For the text-containing cell, return its midpoint in [x, y] coordinate format. 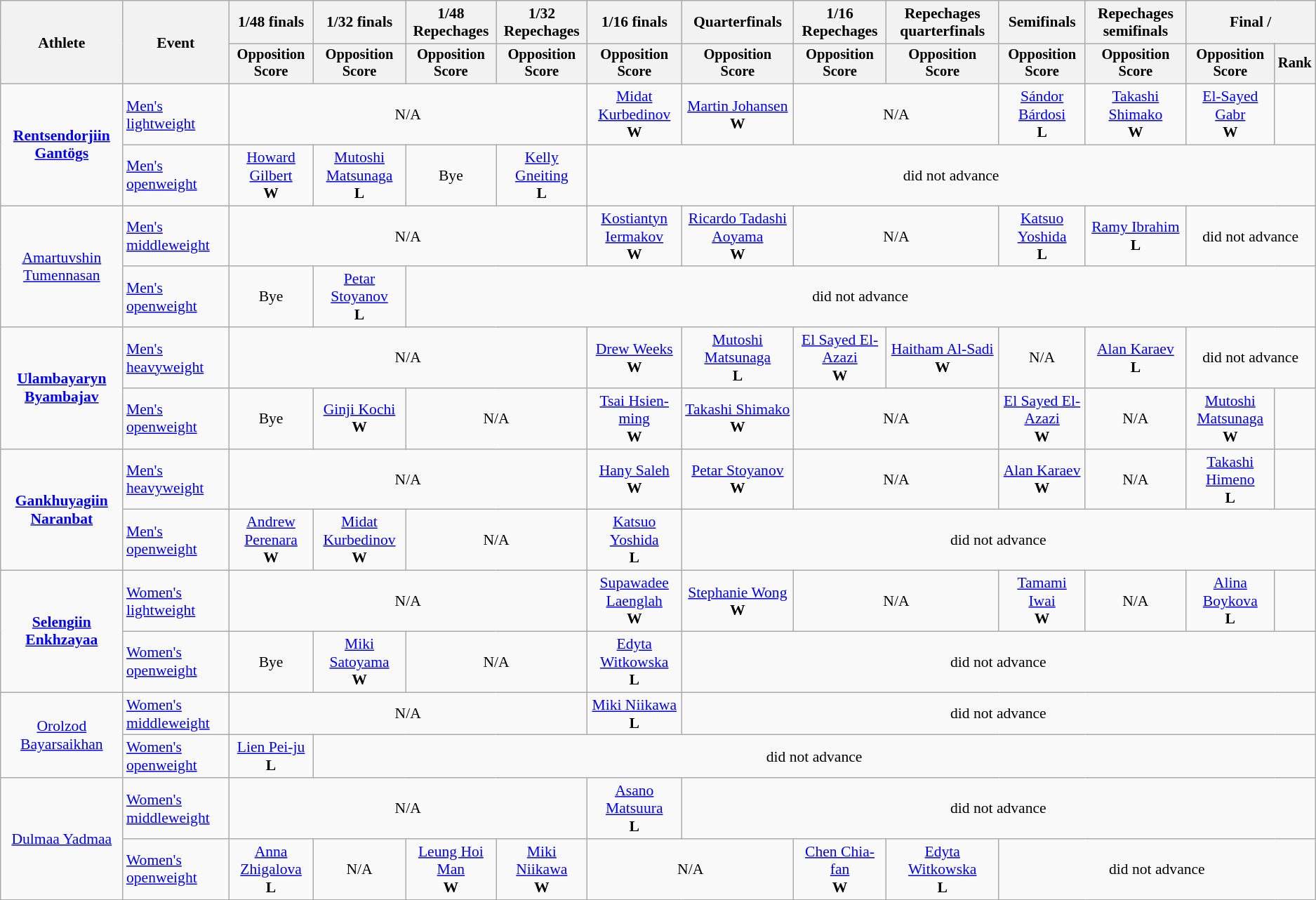
Martin JohansenW [738, 115]
Miki NiikawaL [634, 713]
Men's middleweight [175, 236]
1/16 Repechages [839, 22]
Anna ZhigalovaL [271, 869]
Alina BoykovaL [1230, 601]
Alan KaraevW [1042, 480]
Leung Hoi ManW [451, 869]
Miki NiikawaW [542, 869]
Repechages quarterfinals [942, 22]
Quarterfinals [738, 22]
Repechages semifinals [1136, 22]
Takashi HimenoL [1230, 480]
Athlete [62, 42]
El-Sayed GabrW [1230, 115]
Miki SatoyamaW [359, 663]
Drew WeeksW [634, 358]
Rank [1295, 64]
Haitham Al-SadiW [942, 358]
Alan KaraevL [1136, 358]
Mutoshi MatsunagaW [1230, 418]
Petar StoyanovL [359, 298]
Ramy IbrahimL [1136, 236]
Howard GilbertW [271, 176]
Gankhuyagiin Naranbat [62, 510]
Stephanie WongW [738, 601]
Sándor BárdosiL [1042, 115]
Selengiin Enkhzayaa [62, 632]
Hany SalehW [634, 480]
Orolzod Bayarsaikhan [62, 735]
Chen Chia-fanW [839, 869]
Ricardo Tadashi AoyamaW [738, 236]
Event [175, 42]
Semifinals [1042, 22]
Final / [1251, 22]
Men's lightweight [175, 115]
Lien Pei-juL [271, 757]
Kelly GneitingL [542, 176]
Asano MatsuuraL [634, 809]
Andrew PerenaraW [271, 541]
Rentsendorjiin Gantögs [62, 145]
Supawadee LaenglahW [634, 601]
1/32 Repechages [542, 22]
1/16 finals [634, 22]
Women's lightweight [175, 601]
Amartuvshin Tumennasan [62, 267]
1/48 finals [271, 22]
1/32 finals [359, 22]
1/48 Repechages [451, 22]
Ulambayaryn Byambajav [62, 388]
Petar StoyanovW [738, 480]
Dulmaa Yadmaa [62, 838]
Tsai Hsien-mingW [634, 418]
Ginji KochiW [359, 418]
Tamami IwaiW [1042, 601]
Kostiantyn IermakovW [634, 236]
